Scan for the cell matching the given text and deliver its (x, y) coordinate at center. 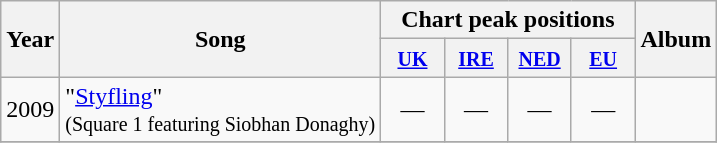
UK (413, 58)
NED (540, 58)
Album (676, 39)
"Styfling"(Square 1 featuring Siobhan Donaghy) (220, 110)
2009 (30, 110)
EU (603, 58)
Chart peak positions (508, 20)
IRE (476, 58)
Song (220, 39)
Year (30, 39)
